Identify which cell holds the provided text, then report its [x, y] central coordinate. 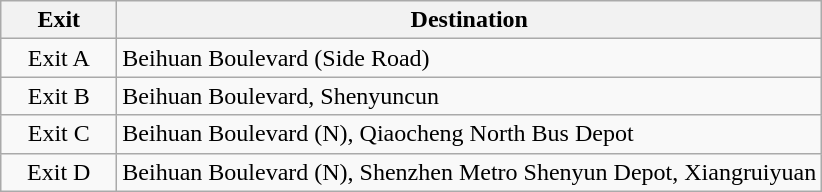
Beihuan Boulevard, Shenyuncun [470, 96]
Beihuan Boulevard (Side Road) [470, 58]
Exit [59, 20]
Exit A [59, 58]
Destination [470, 20]
Beihuan Boulevard (N), Shenzhen Metro Shenyun Depot, Xiangruiyuan [470, 172]
Exit C [59, 134]
Exit B [59, 96]
Exit D [59, 172]
Beihuan Boulevard (N), Qiaocheng North Bus Depot [470, 134]
